Find where the given text appears and provide that cell's center as [x, y] coordinate. 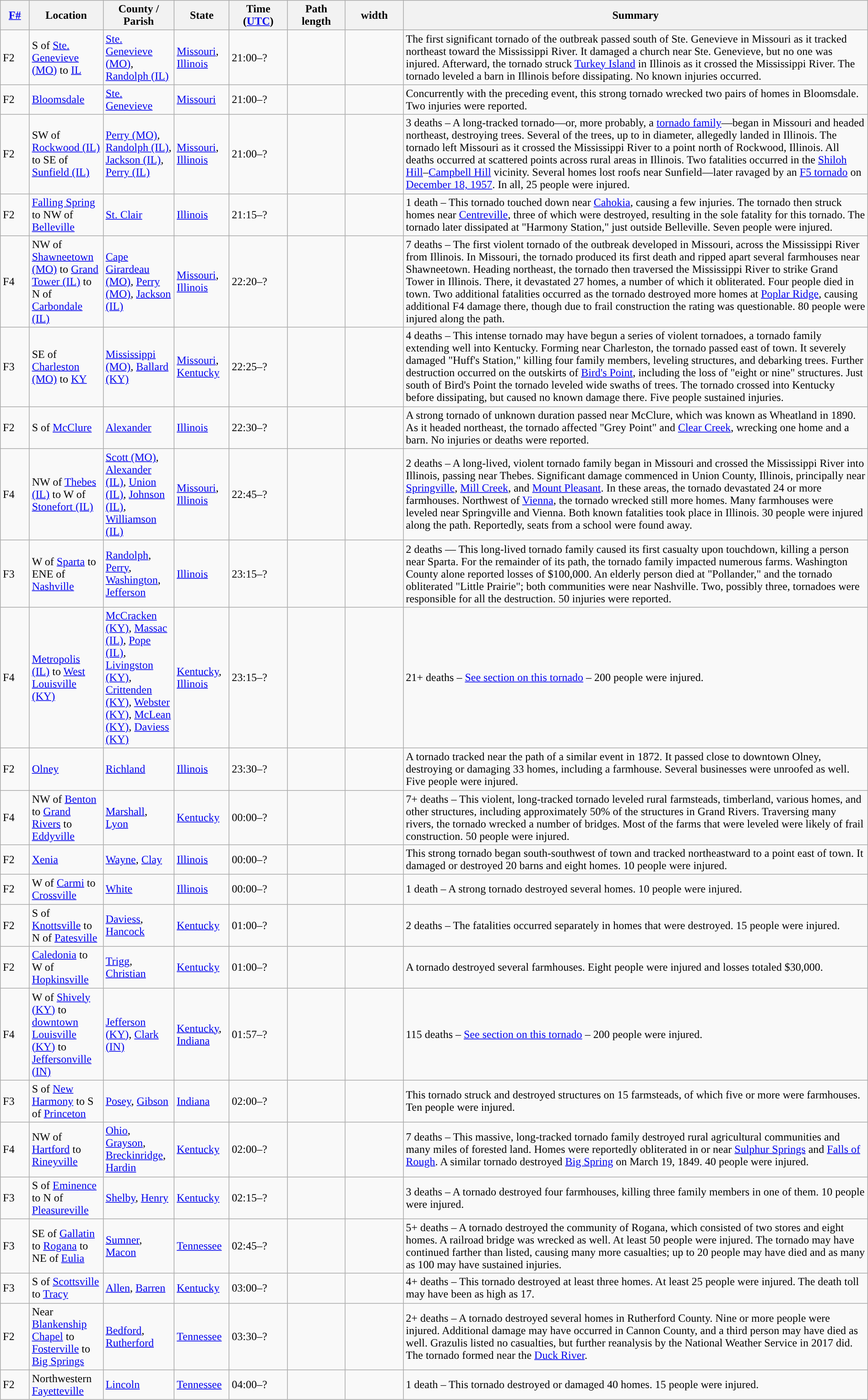
Perry (MO), Randolph (IL), Jackson (IL), Perry (IL) [138, 154]
Ohio, Grayson, Breckinridge, Hardin [138, 1150]
1 death – A strong tornado destroyed several homes. 10 people were injured. [635, 890]
Kentucky, Indiana [202, 1034]
1 death – This tornado destroyed or damaged 40 homes. 15 people were injured. [635, 1385]
Sumner, Macon [138, 1246]
Xenia [66, 859]
Bedford, Rutherford [138, 1336]
Northwestern Fayetteville [66, 1385]
Scott (MO), Alexander (IL), Union (IL), Johnson (IL), Williamson (IL) [138, 494]
Randolph, Perry, Washington, Jefferson [138, 573]
Mississippi (MO), Ballard (KY) [138, 367]
McCracken (KY), Massac (IL), Pope (IL), Livingston (KY), Crittenden (KY), Webster (KY), McLean (KY), Daviess (KY) [138, 677]
Marshall, Lyon [138, 817]
White [138, 890]
Trigg, Christian [138, 968]
Path length [317, 16]
Alexander [138, 427]
Wayne, Clay [138, 859]
width [374, 16]
A tornado destroyed several farmhouses. Eight people were injured and losses totaled $30,000. [635, 968]
NW of Thebes (IL) to W of Stonefort (IL) [66, 494]
Shelby, Henry [138, 1198]
Posey, Gibson [138, 1101]
NW of Shawneetown (MO) to Grand Tower (IL) to N of Carbondale (IL) [66, 281]
Metropolis (IL) to West Louisville (KY) [66, 677]
2 deaths – The fatalities occurred separately in homes that were destroyed. 15 people were injured. [635, 925]
Richland [138, 769]
03:00–? [258, 1288]
Location [66, 16]
03:30–? [258, 1336]
S of Knottsville to N of Patesville [66, 925]
02:45–? [258, 1246]
22:30–? [258, 427]
01:57–? [258, 1034]
Allen, Barren [138, 1288]
S of Eminence to N of Pleasureville [66, 1198]
Olney [66, 769]
02:15–? [258, 1198]
22:25–? [258, 367]
Concurrently with the preceding event, this strong tornado wrecked two pairs of homes in Bloomsdale. Two injuries were reported. [635, 100]
4+ deaths – This tornado destroyed at least three homes. At least 25 people were injured. The death toll may have been as high as 17. [635, 1288]
22:20–? [258, 281]
22:45–? [258, 494]
S of New Harmony to S of Princeton [66, 1101]
W of Shively (KY) to downtown Louisville (KY) to Jeffersonville (IN) [66, 1034]
21:15–? [258, 215]
Near Blankenship Chapel to Fosterville to Big Springs [66, 1336]
S of McClure [66, 427]
Bloomsdale [66, 100]
Cape Girardeau (MO), Perry (MO), Jackson (IL) [138, 281]
St. Clair [138, 215]
Ste. Genevieve [138, 100]
Daviess, Hancock [138, 925]
SE of Gallatin to Rogana to NE of Eulia [66, 1246]
W of Sparta to ENE of Nashville [66, 573]
NW of Benton to Grand Rivers to Eddyville [66, 817]
Falling Spring to NW of Belleville [66, 215]
23:30–? [258, 769]
SW of Rockwood (IL) to SE of Sunfield (IL) [66, 154]
21+ deaths – See section on this tornado – 200 people were injured. [635, 677]
04:00–? [258, 1385]
Time (UTC) [258, 16]
Missouri, Kentucky [202, 367]
Caledonia to W of Hopkinsville [66, 968]
Indiana [202, 1101]
115 deaths – See section on this tornado – 200 people were injured. [635, 1034]
3 deaths – A tornado destroyed four farmhouses, killing three family members in one of them. 10 people were injured. [635, 1198]
Jefferson (KY), Clark (IN) [138, 1034]
W of Carmi to Crossville [66, 890]
S of Scottsville to Tracy [66, 1288]
SE of Charleston (MO) to KY [66, 367]
Lincoln [138, 1385]
Ste. Genevieve (MO), Randolph (IL) [138, 58]
County / Parish [138, 16]
Kentucky, Illinois [202, 677]
NW of Hartford to Rineyville [66, 1150]
Missouri [202, 100]
Summary [635, 16]
This tornado struck and destroyed structures on 15 farmsteads, of which five or more were farmhouses. Ten people were injured. [635, 1101]
F# [15, 16]
State [202, 16]
S of Ste. Genevieve (MO) to IL [66, 58]
